Determine the [X, Y] coordinate at the center of the cell enclosing the given text.  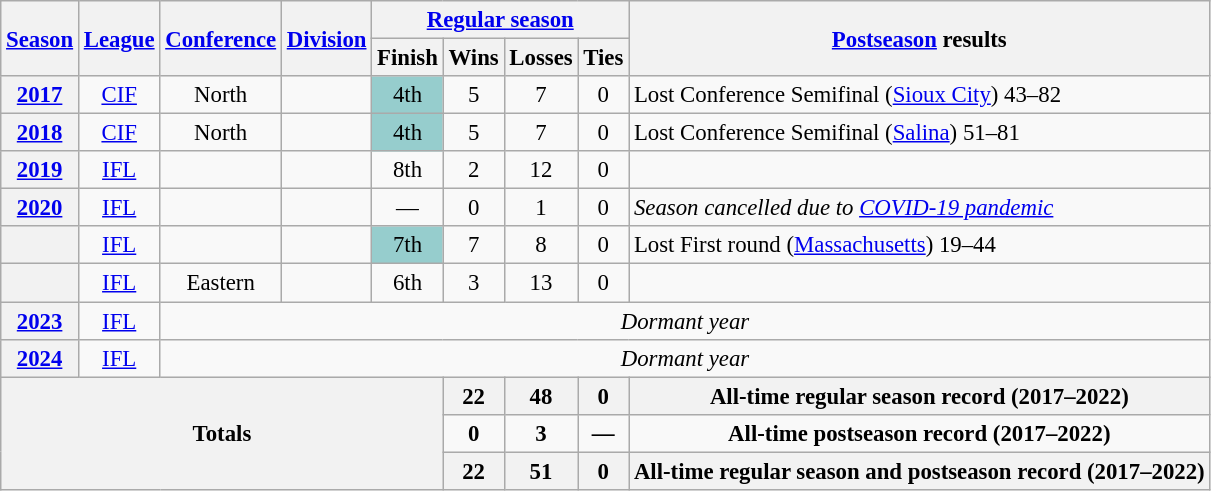
1 [541, 208]
7th [408, 245]
2020 [40, 208]
Wins [474, 58]
13 [541, 283]
2018 [40, 133]
Lost Conference Semifinal (Sioux City) 43–82 [920, 95]
8 [541, 245]
Finish [408, 58]
Division [326, 38]
Season cancelled due to COVID-19 pandemic [920, 208]
2 [474, 170]
All-time postseason record (2017–2022) [920, 433]
Regular season [500, 20]
2019 [40, 170]
8th [408, 170]
Eastern [221, 283]
2017 [40, 95]
Losses [541, 58]
All-time regular season and postseason record (2017–2022) [920, 471]
Totals [222, 434]
2023 [40, 321]
Season [40, 38]
Postseason results [920, 38]
Ties [604, 58]
All-time regular season record (2017–2022) [920, 396]
6th [408, 283]
Conference [221, 38]
Lost First round (Massachusetts) 19–44 [920, 245]
51 [541, 471]
Lost Conference Semifinal (Salina) 51–81 [920, 133]
12 [541, 170]
48 [541, 396]
League [118, 38]
2024 [40, 358]
